Detect which cell encompasses the target text, then output its [X, Y] center coordinate. 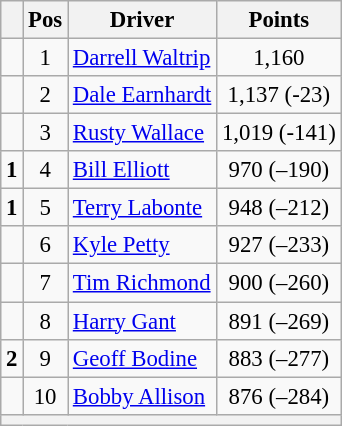
Darrell Waltrip [142, 58]
Pos [46, 20]
Bill Elliott [142, 170]
Points [279, 20]
891 (–269) [279, 321]
Rusty Wallace [142, 133]
9 [46, 358]
970 (–190) [279, 170]
8 [46, 321]
883 (–277) [279, 358]
Tim Richmond [142, 283]
Driver [142, 20]
6 [46, 245]
10 [46, 396]
7 [46, 283]
948 (–212) [279, 208]
1,137 (-23) [279, 95]
Harry Gant [142, 321]
876 (–284) [279, 396]
4 [46, 170]
5 [46, 208]
3 [46, 133]
Kyle Petty [142, 245]
1,160 [279, 58]
927 (–233) [279, 245]
900 (–260) [279, 283]
Bobby Allison [142, 396]
Terry Labonte [142, 208]
Geoff Bodine [142, 358]
Dale Earnhardt [142, 95]
1,019 (-141) [279, 133]
